Locate the cell with the specified text and output its [X, Y] center coordinate. 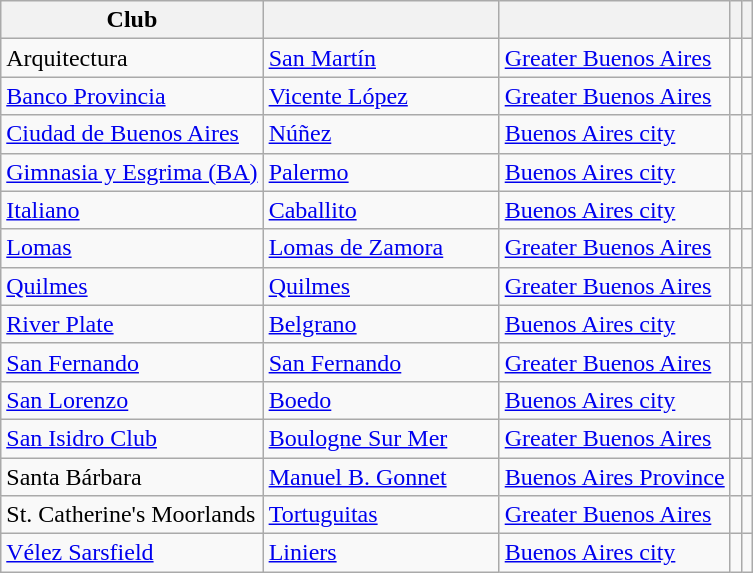
Santa Bárbara [132, 477]
Palermo [381, 172]
Buenos Aires Province [614, 477]
Club [132, 20]
St. Catherine's Moorlands [132, 515]
Tortuguitas [381, 515]
Lomas de Zamora [381, 248]
Boulogne Sur Mer [381, 438]
San Martín [381, 58]
Belgrano [381, 324]
Manuel B. Gonnet [381, 477]
San Isidro Club [132, 438]
River Plate [132, 324]
Gimnasia y Esgrima (BA) [132, 172]
Ciudad de Buenos Aires [132, 134]
Liniers [381, 553]
Banco Provincia [132, 96]
Caballito [381, 210]
Italiano [132, 210]
Boedo [381, 400]
Vicente López [381, 96]
Arquitectura [132, 58]
San Lorenzo [132, 400]
Núñez [381, 134]
Lomas [132, 248]
Vélez Sarsfield [132, 553]
